Provide the (x, y) coordinate of the cell's center where the given text is located.  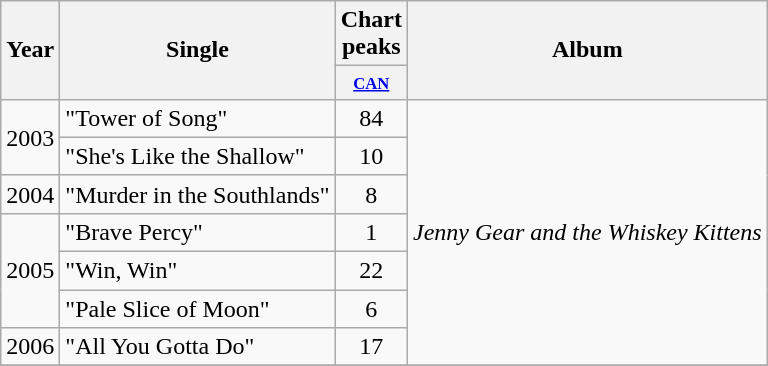
1 (371, 232)
Chart peaks (371, 34)
"All You Gotta Do" (198, 347)
6 (371, 309)
Jenny Gear and the Whiskey Kittens (588, 232)
10 (371, 156)
"She's Like the Shallow" (198, 156)
8 (371, 194)
84 (371, 118)
"Tower of Song" (198, 118)
Year (30, 50)
CAN (371, 82)
"Murder in the Southlands" (198, 194)
2005 (30, 270)
Single (198, 50)
"Win, Win" (198, 271)
"Brave Percy" (198, 232)
2004 (30, 194)
2006 (30, 347)
2003 (30, 137)
17 (371, 347)
"Pale Slice of Moon" (198, 309)
Album (588, 50)
22 (371, 271)
